Detect which cell encompasses the target text, then output its [X, Y] center coordinate. 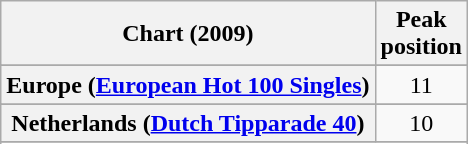
Europe (European Hot 100 Singles) [188, 85]
Peakposition [421, 34]
10 [421, 123]
11 [421, 85]
Chart (2009) [188, 34]
Netherlands (Dutch Tipparade 40) [188, 123]
